Scan for the cell matching the given text and deliver its (x, y) coordinate at center. 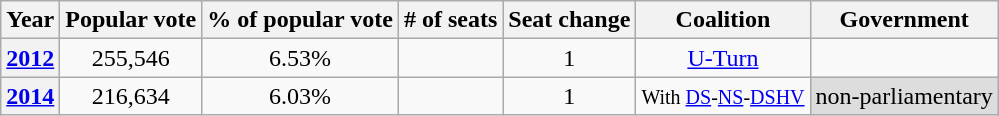
2014 (30, 96)
Year (30, 20)
U-Turn (723, 58)
6.53% (300, 58)
Seat change (570, 20)
non-parliamentary (904, 96)
# of seats (450, 20)
Government (904, 20)
% of popular vote (300, 20)
2012 (30, 58)
6.03% (300, 96)
216,634 (131, 96)
Popular vote (131, 20)
Coalition (723, 20)
With DS-NS-DSHV (723, 96)
255,546 (131, 58)
